Output the (X, Y) coordinate of the center of the cell containing the given text.  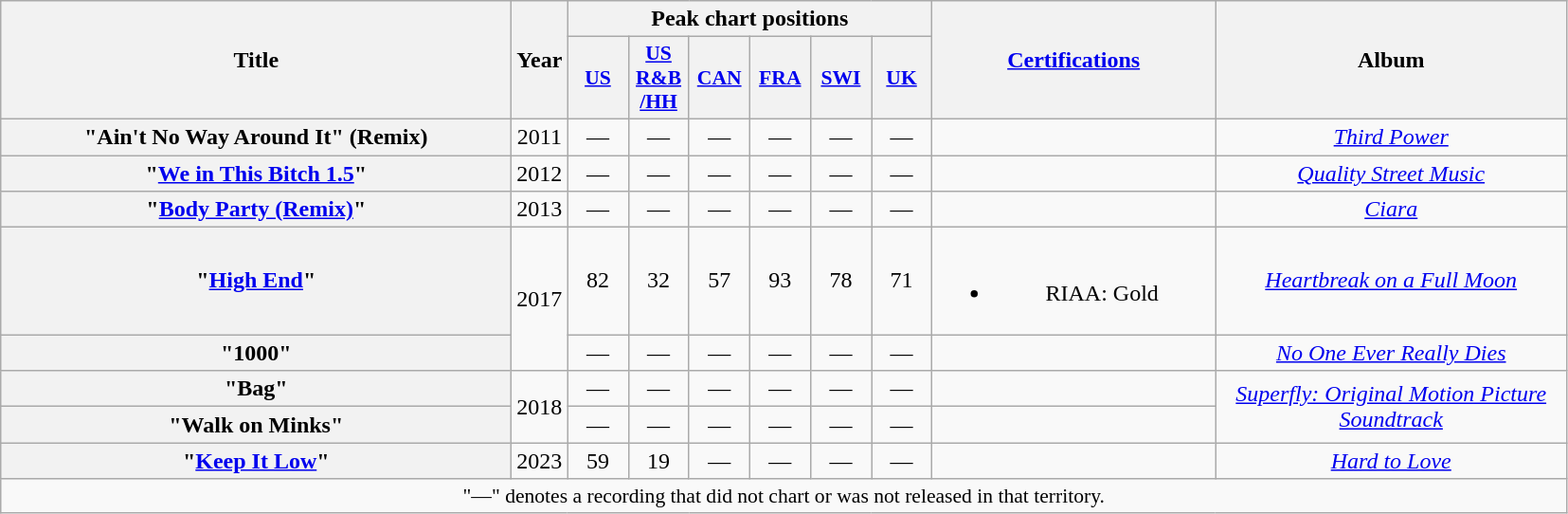
No One Ever Really Dies (1391, 353)
"High End" (256, 281)
USR&B/HH (658, 78)
"—" denotes a recording that did not chart or was not released in that territory. (784, 496)
32 (658, 281)
2018 (540, 407)
"1000" (256, 353)
Year (540, 61)
"Ain't No Way Around It" (Remix) (256, 137)
2012 (540, 174)
82 (598, 281)
Heartbreak on a Full Moon (1391, 281)
Album (1391, 61)
UK (902, 78)
"Bag" (256, 389)
Third Power (1391, 137)
2011 (540, 137)
78 (840, 281)
RIAA: Gold (1074, 281)
57 (719, 281)
CAN (719, 78)
Ciara (1391, 210)
Superfly: Original Motion Picture Soundtrack (1391, 407)
71 (902, 281)
2013 (540, 210)
Hard to Love (1391, 461)
"We in This Bitch 1.5" (256, 174)
59 (598, 461)
"Walk on Minks" (256, 425)
"Body Party (Remix)" (256, 210)
"Keep It Low" (256, 461)
93 (780, 281)
Peak chart positions (750, 19)
Certifications (1074, 61)
SWI (840, 78)
US (598, 78)
Title (256, 61)
2023 (540, 461)
19 (658, 461)
2017 (540, 300)
FRA (780, 78)
Quality Street Music (1391, 174)
